For the text-containing cell, return its midpoint in (x, y) coordinate format. 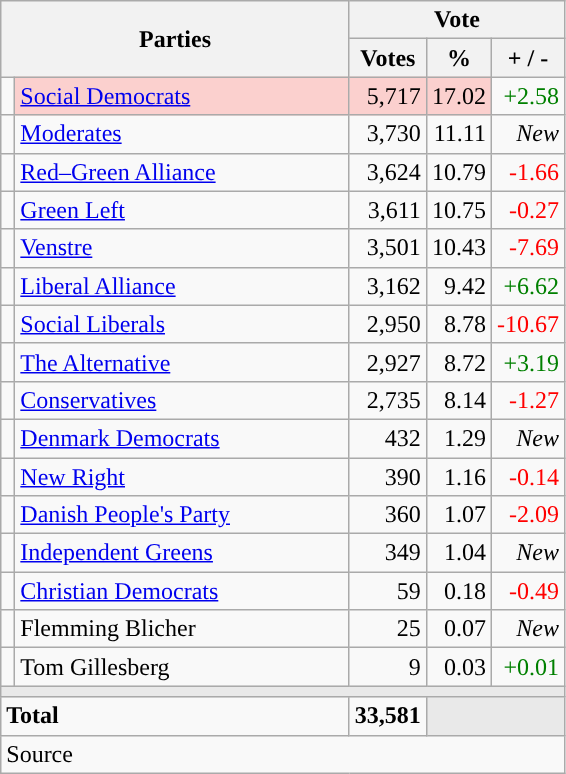
Venstre (182, 248)
9.42 (458, 286)
Total (176, 716)
Social Democrats (182, 96)
Source (283, 754)
Liberal Alliance (182, 286)
-0.14 (528, 477)
0.07 (458, 629)
360 (388, 515)
-1.66 (528, 172)
Danish People's Party (182, 515)
25 (388, 629)
3,162 (388, 286)
Votes (388, 58)
349 (388, 553)
10.79 (458, 172)
Independent Greens (182, 553)
-0.49 (528, 591)
+ / - (528, 58)
Green Left (182, 210)
-7.69 (528, 248)
3,730 (388, 134)
+6.62 (528, 286)
Tom Gillesberg (182, 667)
The Alternative (182, 362)
+2.58 (528, 96)
1.07 (458, 515)
Social Liberals (182, 324)
1.29 (458, 438)
2,735 (388, 400)
+3.19 (528, 362)
59 (388, 591)
Red–Green Alliance (182, 172)
-1.27 (528, 400)
% (458, 58)
390 (388, 477)
Parties (176, 39)
Conservatives (182, 400)
1.16 (458, 477)
2,927 (388, 362)
9 (388, 667)
3,501 (388, 248)
Denmark Democrats (182, 438)
10.75 (458, 210)
432 (388, 438)
2,950 (388, 324)
3,611 (388, 210)
8.72 (458, 362)
-10.67 (528, 324)
11.11 (458, 134)
Christian Democrats (182, 591)
+0.01 (528, 667)
8.14 (458, 400)
8.78 (458, 324)
0.18 (458, 591)
10.43 (458, 248)
33,581 (388, 716)
Flemming Blicher (182, 629)
17.02 (458, 96)
Vote (456, 20)
0.03 (458, 667)
New Right (182, 477)
-0.27 (528, 210)
3,624 (388, 172)
-2.09 (528, 515)
1.04 (458, 553)
5,717 (388, 96)
Moderates (182, 134)
